From the cell containing the given text, extract its center point as (x, y) coordinate. 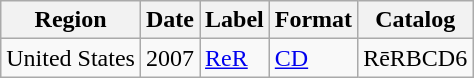
RēRBCD6 (416, 58)
ReR (235, 58)
Date (170, 20)
CD (313, 58)
Label (235, 20)
2007 (170, 58)
Catalog (416, 20)
Format (313, 20)
Region (71, 20)
United States (71, 58)
